Scan for the cell matching the given text and deliver its [X, Y] coordinate at center. 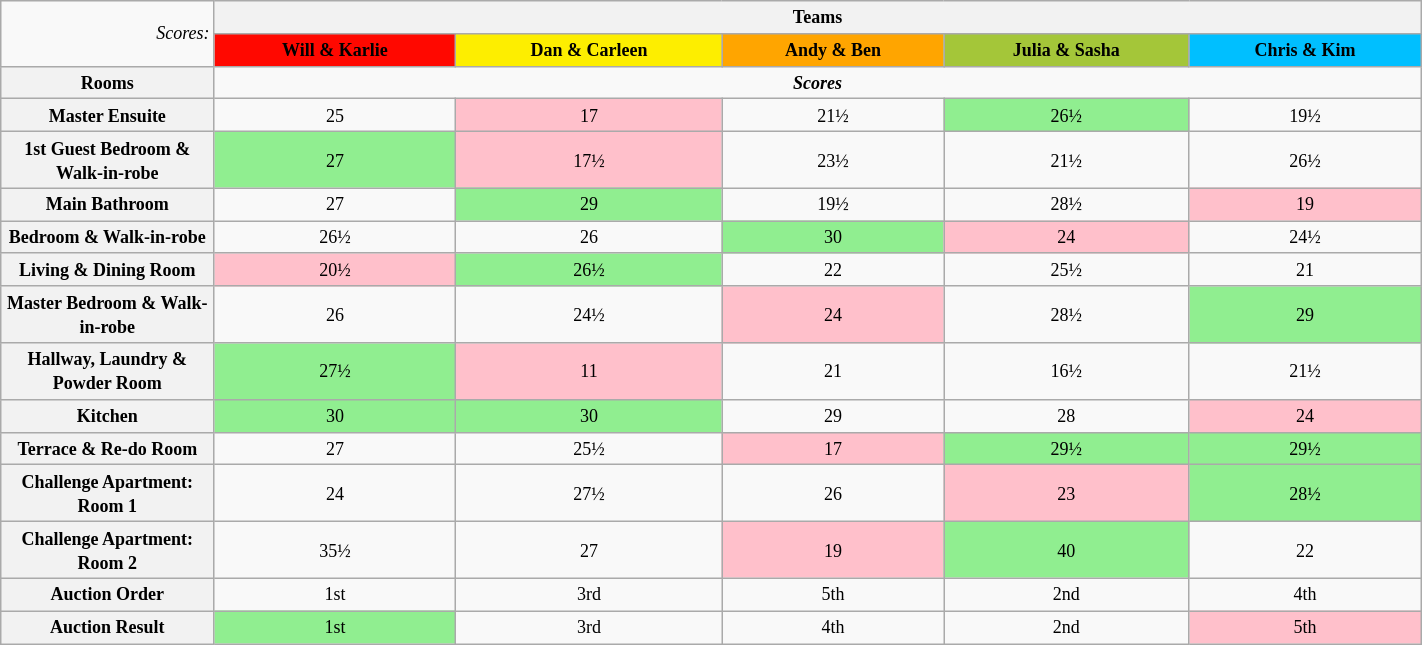
Main Bathroom [108, 204]
1st Guest Bedroom & Walk-in-robe [108, 160]
Scores [818, 82]
Will & Karlie [335, 50]
35½ [335, 550]
Auction Result [108, 628]
11 [589, 372]
Bedroom & Walk-in-robe [108, 238]
40 [1066, 550]
Living & Dining Room [108, 270]
17½ [589, 160]
Dan & Carleen [589, 50]
23½ [833, 160]
Andy & Ben [833, 50]
23 [1066, 494]
28 [1066, 416]
Teams [818, 18]
Julia & Sasha [1066, 50]
Chris & Kim [1305, 50]
16½ [1066, 372]
Rooms [108, 82]
Scores: [108, 34]
Challenge Apartment: Room 2 [108, 550]
20½ [335, 270]
25 [335, 116]
Master Bedroom & Walk-in-robe [108, 314]
Master Ensuite [108, 116]
Kitchen [108, 416]
Auction Order [108, 594]
Challenge Apartment: Room 1 [108, 494]
Hallway, Laundry & Powder Room [108, 372]
Terrace & Re-do Room [108, 448]
